Find where the given text appears and provide that cell's center as (x, y) coordinate. 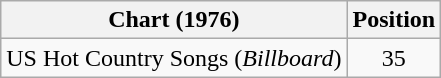
Position (394, 20)
35 (394, 58)
US Hot Country Songs (Billboard) (174, 58)
Chart (1976) (174, 20)
